Find where the given text appears and provide that cell's center as [x, y] coordinate. 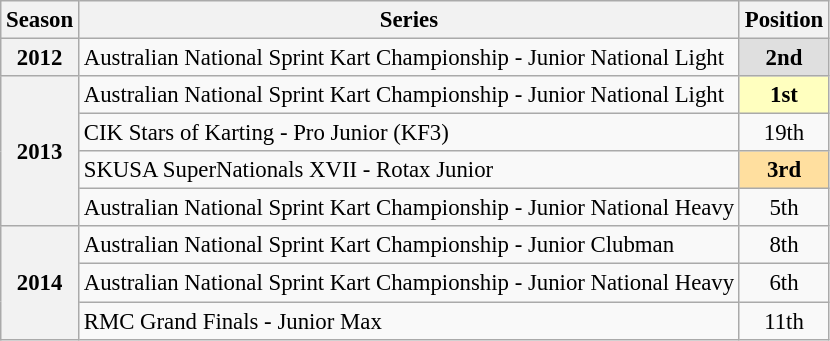
CIK Stars of Karting - Pro Junior (KF3) [408, 133]
2013 [40, 151]
RMC Grand Finals - Junior Max [408, 321]
2014 [40, 282]
8th [784, 245]
6th [784, 283]
5th [784, 208]
2nd [784, 58]
Position [784, 20]
Series [408, 20]
2012 [40, 58]
11th [784, 321]
3rd [784, 170]
SKUSA SuperNationals XVII - Rotax Junior [408, 170]
Season [40, 20]
19th [784, 133]
1st [784, 95]
Australian National Sprint Kart Championship - Junior Clubman [408, 245]
